From the cell containing the given text, extract its center point as (x, y) coordinate. 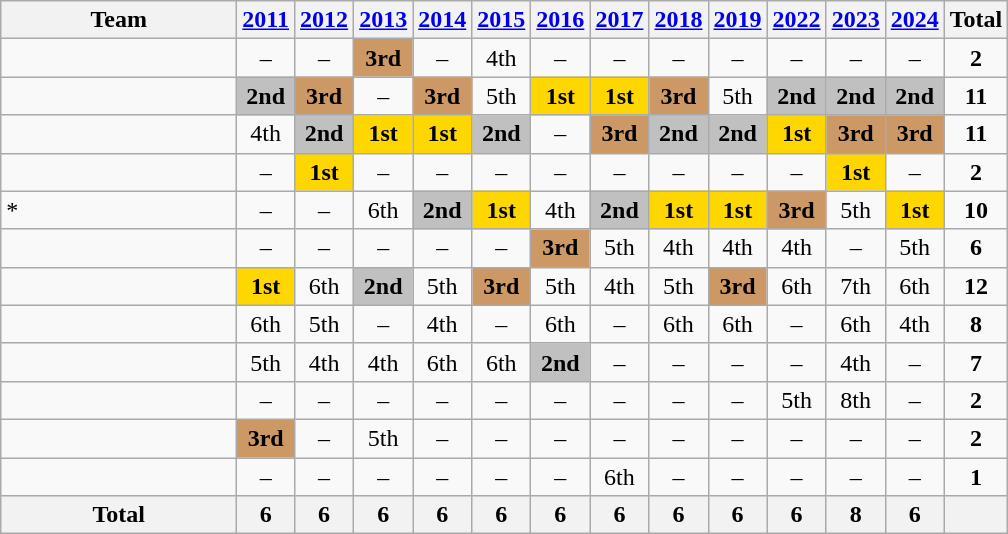
2015 (502, 20)
Team (119, 20)
7 (976, 362)
2018 (678, 20)
2023 (856, 20)
1 (976, 477)
2022 (796, 20)
10 (976, 210)
2024 (914, 20)
2014 (442, 20)
2012 (324, 20)
2017 (620, 20)
7th (856, 286)
8th (856, 400)
12 (976, 286)
2013 (384, 20)
* (119, 210)
2011 (266, 20)
2016 (560, 20)
2019 (738, 20)
